Pinpoint the cell where the given text exists, returning its (X, Y) midpoint coordinate. 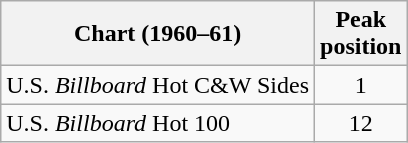
U.S. Billboard Hot 100 (158, 123)
12 (361, 123)
U.S. Billboard Hot C&W Sides (158, 85)
Peakposition (361, 34)
1 (361, 85)
Chart (1960–61) (158, 34)
